Return the (x, y) coordinate for the center point of the cell that contains the specified text.  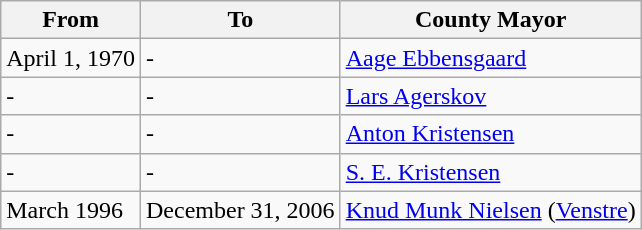
Lars Agerskov (490, 96)
Anton Kristensen (490, 134)
To (240, 20)
S. E. Kristensen (490, 172)
April 1, 1970 (71, 58)
March 1996 (71, 210)
December 31, 2006 (240, 210)
From (71, 20)
Aage Ebbensgaard (490, 58)
Knud Munk Nielsen (Venstre) (490, 210)
County Mayor (490, 20)
